Output the [x, y] coordinate of the center of the cell containing the given text.  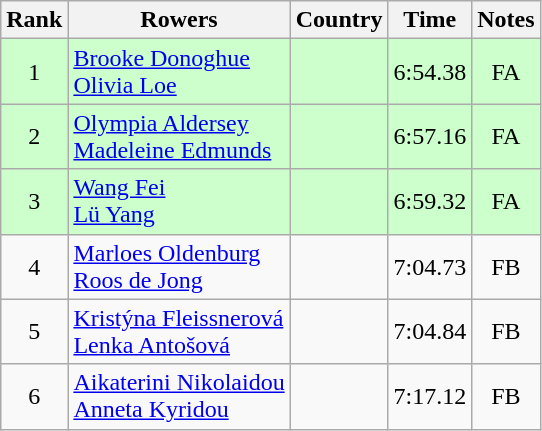
3 [34, 202]
Aikaterini NikolaidouAnneta Kyridou [179, 396]
Olympia AlderseyMadeleine Edmunds [179, 136]
6:54.38 [430, 72]
Brooke DonoghueOlivia Loe [179, 72]
5 [34, 332]
Kristýna FleissnerováLenka Antošová [179, 332]
7:04.73 [430, 266]
6 [34, 396]
7:04.84 [430, 332]
6:59.32 [430, 202]
2 [34, 136]
7:17.12 [430, 396]
Notes [506, 20]
4 [34, 266]
Marloes OldenburgRoos de Jong [179, 266]
Rowers [179, 20]
Rank [34, 20]
1 [34, 72]
6:57.16 [430, 136]
Wang FeiLü Yang [179, 202]
Time [430, 20]
Country [339, 20]
